Return (X, Y) of the center of cell containing provided text 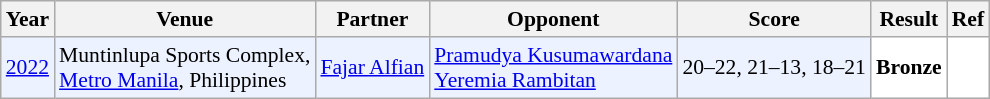
2022 (28, 68)
20–22, 21–13, 18–21 (774, 68)
Year (28, 19)
Ref (968, 19)
Muntinlupa Sports Complex,Metro Manila, Philippines (184, 68)
Pramudya Kusumawardana Yeremia Rambitan (553, 68)
Fajar Alfian (372, 68)
Partner (372, 19)
Result (909, 19)
Score (774, 19)
Venue (184, 19)
Opponent (553, 19)
Bronze (909, 68)
